Find where the given text appears and provide that cell's center as [X, Y] coordinate. 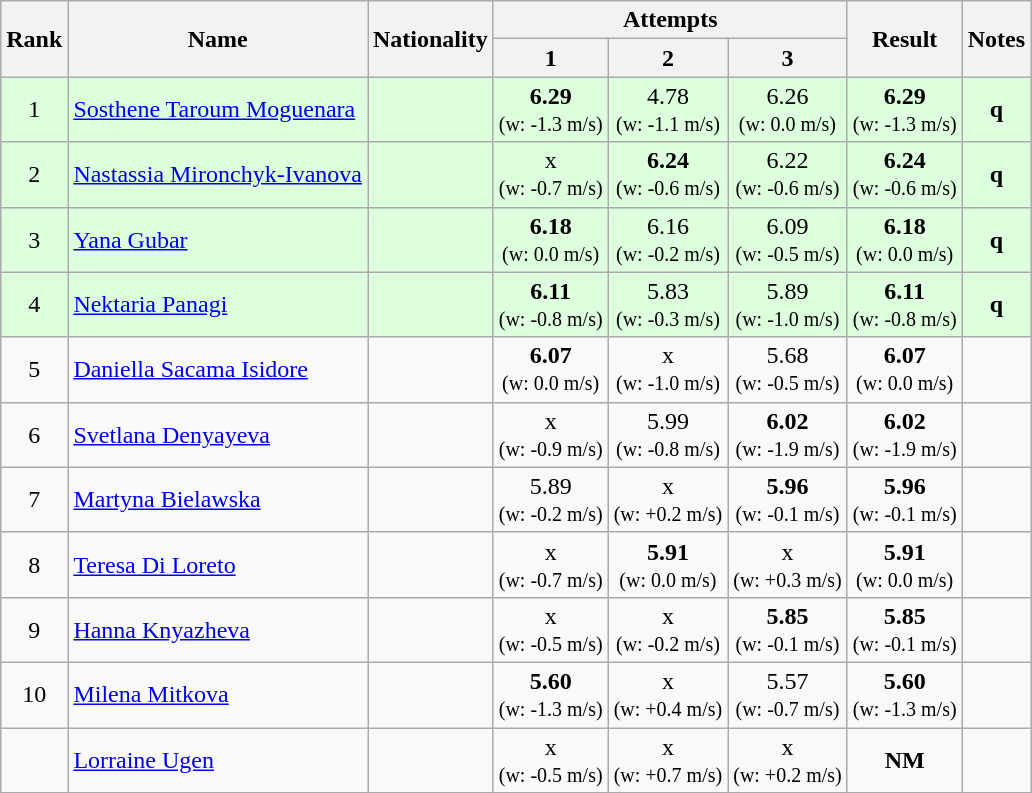
5 [34, 370]
Nastassia Mironchyk-Ivanova [218, 174]
9 [34, 630]
6.26 (w: 0.0 m/s) [788, 110]
Rank [34, 39]
8 [34, 564]
Nationality [431, 39]
Yana Gubar [218, 240]
Result [904, 39]
Notes [996, 39]
Name [218, 39]
Hanna Knyazheva [218, 630]
Svetlana Denyayeva [218, 434]
Sosthene Taroum Moguenara [218, 110]
x (w: -0.9 m/s) [550, 434]
10 [34, 694]
Milena Mitkova [218, 694]
6.16 (w: -0.2 m/s) [668, 240]
x (w: +0.7 m/s) [668, 760]
x (w: -1.0 m/s) [668, 370]
Attempts [670, 20]
5.57 (w: -0.7 m/s) [788, 694]
x (w: +0.4 m/s) [668, 694]
x (w: +0.3 m/s) [788, 564]
6 [34, 434]
Lorraine Ugen [218, 760]
5.89 (w: -0.2 m/s) [550, 500]
x (w: -0.2 m/s) [668, 630]
7 [34, 500]
5.89 (w: -1.0 m/s) [788, 304]
5.83 (w: -0.3 m/s) [668, 304]
Teresa Di Loreto [218, 564]
6.09 (w: -0.5 m/s) [788, 240]
6.22 (w: -0.6 m/s) [788, 174]
Nektaria Panagi [218, 304]
4 [34, 304]
NM [904, 760]
Martyna Bielawska [218, 500]
5.68 (w: -0.5 m/s) [788, 370]
5.99 (w: -0.8 m/s) [668, 434]
4.78 (w: -1.1 m/s) [668, 110]
Daniella Sacama Isidore [218, 370]
